Pinpoint the cell where the given text exists, returning its [x, y] midpoint coordinate. 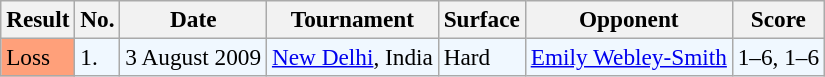
Result [38, 19]
Hard [482, 57]
Emily Webley-Smith [628, 57]
Date [194, 19]
Opponent [628, 19]
1–6, 1–6 [778, 57]
Loss [38, 57]
Score [778, 19]
Tournament [353, 19]
Surface [482, 19]
3 August 2009 [194, 57]
No. [98, 19]
New Delhi, India [353, 57]
1. [98, 57]
